Return the [x, y] coordinate for the center point of the cell that contains the specified text.  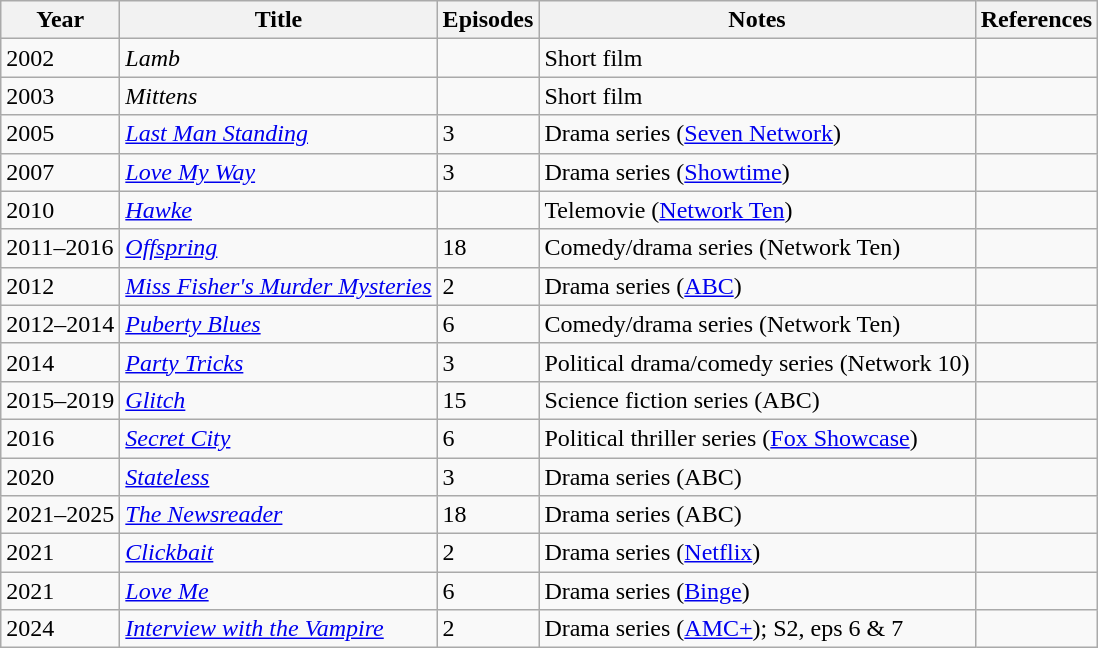
Offspring [278, 248]
Title [278, 20]
2024 [60, 629]
Political thriller series (Fox Showcase) [757, 438]
Secret City [278, 438]
2016 [60, 438]
Drama series (Seven Network) [757, 134]
2011–2016 [60, 248]
Clickbait [278, 553]
2012–2014 [60, 324]
Stateless [278, 477]
The Newsreader [278, 515]
Year [60, 20]
Drama series (Showtime) [757, 172]
2005 [60, 134]
Love Me [278, 591]
Miss Fisher's Murder Mysteries [278, 286]
Drama series (Netflix) [757, 553]
References [1036, 20]
Notes [757, 20]
2010 [60, 210]
Episodes [488, 20]
Interview with the Vampire [278, 629]
Love My Way [278, 172]
Puberty Blues [278, 324]
2015–2019 [60, 400]
Mittens [278, 96]
2003 [60, 96]
2021–2025 [60, 515]
Party Tricks [278, 362]
2020 [60, 477]
Drama series (AMC+); S2, eps 6 & 7 [757, 629]
Political drama/comedy series (Network 10) [757, 362]
15 [488, 400]
Last Man Standing [278, 134]
2007 [60, 172]
Glitch [278, 400]
Hawke [278, 210]
2002 [60, 58]
Lamb [278, 58]
2014 [60, 362]
Telemovie (Network Ten) [757, 210]
Drama series (Binge) [757, 591]
Science fiction series (ABC) [757, 400]
2012 [60, 286]
